Pinpoint the cell where the given text exists, returning its [x, y] midpoint coordinate. 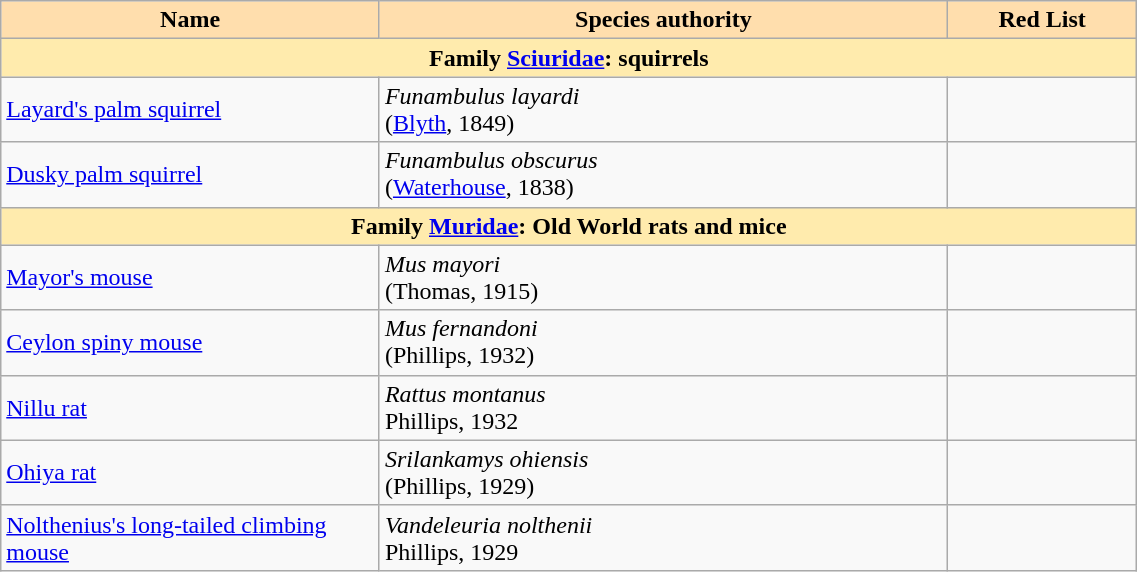
Mayor's mouse [190, 278]
Rattus montanusPhillips, 1932 [663, 408]
Red List [1042, 20]
Funambulus obscurus(Waterhouse, 1838) [663, 174]
Ohiya rat [190, 472]
Srilankamys ohiensis(Phillips, 1929) [663, 472]
Ceylon spiny mouse [190, 342]
Nolthenius's long-tailed climbing mouse [190, 538]
Name [190, 20]
Mus mayori(Thomas, 1915) [663, 278]
Mus fernandoni(Phillips, 1932) [663, 342]
Funambulus layardi(Blyth, 1849) [663, 110]
Vandeleuria noltheniiPhillips, 1929 [663, 538]
Species authority [663, 20]
Dusky palm squirrel [190, 174]
Family Sciuridae: squirrels [569, 58]
Layard's palm squirrel [190, 110]
Nillu rat [190, 408]
Family Muridae: Old World rats and mice [569, 226]
